Return (x, y) of the center of cell containing provided text 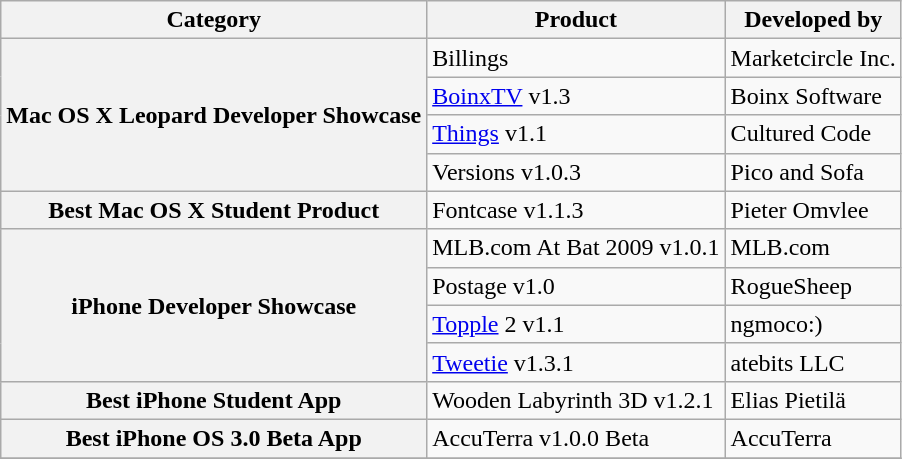
atebits LLC (813, 362)
AccuTerra v1.0.0 Beta (576, 438)
Pieter Omvlee (813, 210)
Topple 2 v1.1 (576, 324)
BoinxTV v1.3 (576, 96)
RogueSheep (813, 286)
Versions v1.0.3 (576, 172)
Best Mac OS X Student Product (214, 210)
AccuTerra (813, 438)
Wooden Labyrinth 3D v1.2.1 (576, 400)
Best iPhone Student App (214, 400)
Pico and Sofa (813, 172)
Product (576, 20)
MLB.com At Bat 2009 v1.0.1 (576, 248)
Mac OS X Leopard Developer Showcase (214, 115)
Category (214, 20)
iPhone Developer Showcase (214, 305)
Postage v1.0 (576, 286)
Marketcircle Inc. (813, 58)
Developed by (813, 20)
MLB.com (813, 248)
Best iPhone OS 3.0 Beta App (214, 438)
Billings (576, 58)
ngmoco:) (813, 324)
Things v1.1 (576, 134)
Cultured Code (813, 134)
Tweetie v1.3.1 (576, 362)
Fontcase v1.1.3 (576, 210)
Elias Pietilä (813, 400)
Boinx Software (813, 96)
